Output the (X, Y) coordinate of the center of the cell containing the given text.  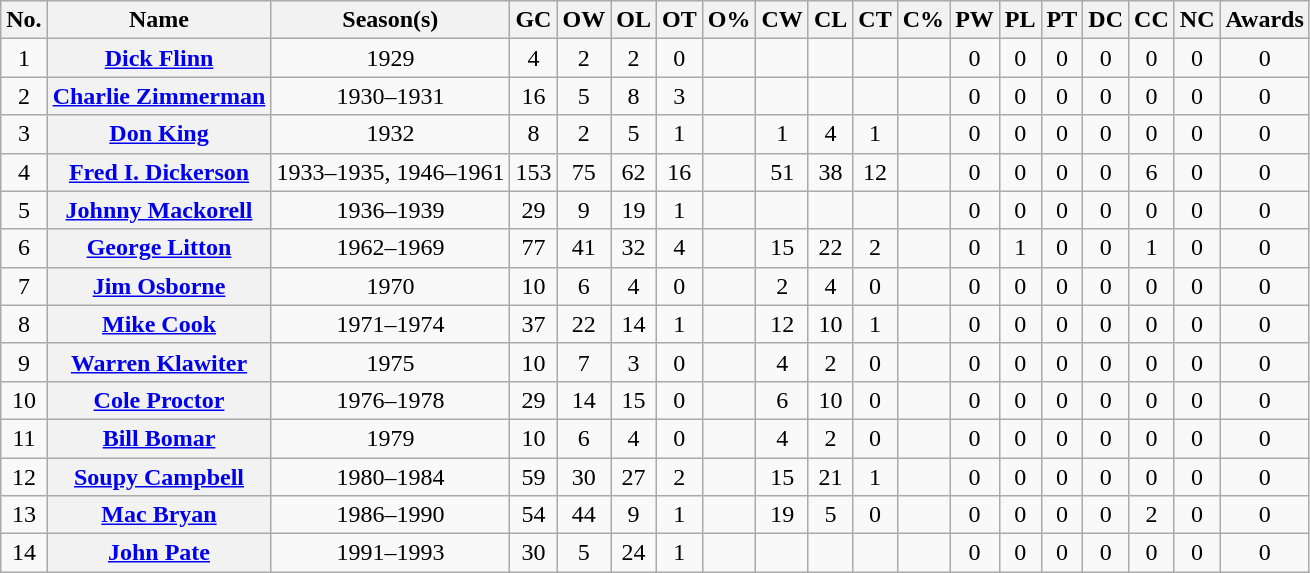
1962–1969 (390, 248)
Awards (1264, 20)
GC (534, 20)
John Pate (159, 553)
DC (1106, 20)
1936–1939 (390, 210)
24 (634, 553)
C% (923, 20)
Cole Proctor (159, 400)
21 (830, 477)
Dick Flinn (159, 58)
OW (584, 20)
75 (584, 172)
NC (1197, 20)
OT (679, 20)
Bill Bomar (159, 438)
No. (24, 20)
Season(s) (390, 20)
1975 (390, 362)
1929 (390, 58)
62 (634, 172)
27 (634, 477)
41 (584, 248)
59 (534, 477)
38 (830, 172)
PL (1020, 20)
CW (782, 20)
1971–1974 (390, 324)
54 (534, 515)
Jim Osborne (159, 286)
Soupy Campbell (159, 477)
13 (24, 515)
Mac Bryan (159, 515)
37 (534, 324)
1980–1984 (390, 477)
CL (830, 20)
1933–1935, 1946–1961 (390, 172)
CT (875, 20)
Johnny Mackorell (159, 210)
Mike Cook (159, 324)
Warren Klawiter (159, 362)
1976–1978 (390, 400)
Fred I. Dickerson (159, 172)
1979 (390, 438)
32 (634, 248)
1991–1993 (390, 553)
1932 (390, 134)
51 (782, 172)
CC (1152, 20)
Name (159, 20)
1970 (390, 286)
Don King (159, 134)
George Litton (159, 248)
1986–1990 (390, 515)
PW (975, 20)
1930–1931 (390, 96)
OL (634, 20)
153 (534, 172)
44 (584, 515)
77 (534, 248)
PT (1062, 20)
11 (24, 438)
O% (729, 20)
Charlie Zimmerman (159, 96)
